Detect which cell encompasses the target text, then output its [x, y] center coordinate. 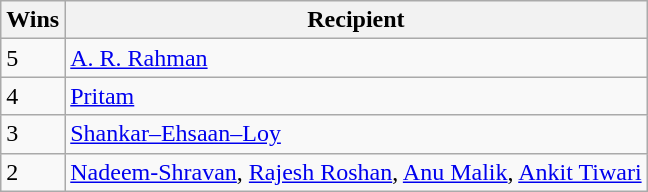
A. R. Rahman [356, 58]
4 [33, 96]
3 [33, 134]
Pritam [356, 96]
Wins [33, 20]
5 [33, 58]
Recipient [356, 20]
Shankar–Ehsaan–Loy [356, 134]
Nadeem-Shravan, Rajesh Roshan, Anu Malik, Ankit Tiwari [356, 172]
2 [33, 172]
